Provide the [X, Y] coordinate of the cell's center where the given text is located.  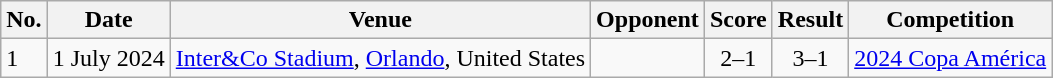
1 [24, 58]
Opponent [648, 20]
Date [108, 20]
Venue [380, 20]
Score [738, 20]
2024 Copa América [950, 58]
Competition [950, 20]
Inter&Co Stadium, Orlando, United States [380, 58]
No. [24, 20]
Result [810, 20]
1 July 2024 [108, 58]
2–1 [738, 58]
3–1 [810, 58]
